Scan for the cell matching the given text and deliver its (x, y) coordinate at center. 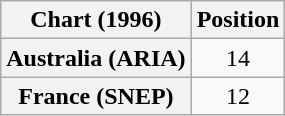
14 (238, 58)
France (SNEP) (96, 96)
12 (238, 96)
Chart (1996) (96, 20)
Position (238, 20)
Australia (ARIA) (96, 58)
